For the text-containing cell, return its midpoint in (X, Y) coordinate format. 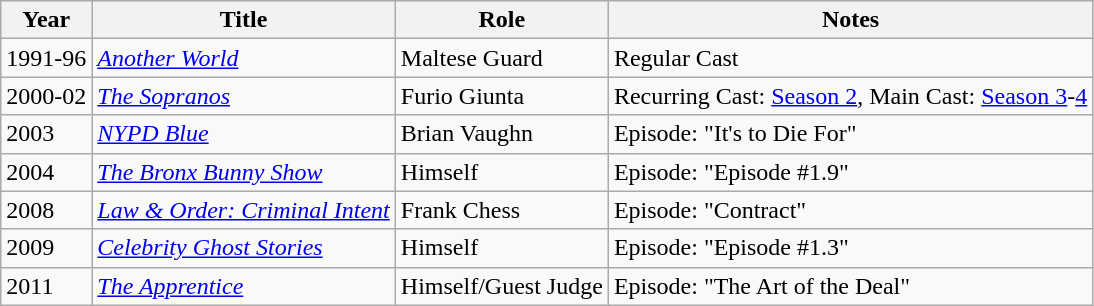
Brian Vaughn (502, 134)
2009 (46, 248)
2011 (46, 286)
Another World (244, 58)
2003 (46, 134)
Year (46, 20)
The Bronx Bunny Show (244, 172)
Maltese Guard (502, 58)
2008 (46, 210)
NYPD Blue (244, 134)
Celebrity Ghost Stories (244, 248)
Frank Chess (502, 210)
1991-96 (46, 58)
Episode: "It's to Die For" (850, 134)
Regular Cast (850, 58)
Title (244, 20)
Episode: "Episode #1.3" (850, 248)
Recurring Cast: Season 2, Main Cast: Season 3-4 (850, 96)
Episode: "Contract" (850, 210)
Himself/Guest Judge (502, 286)
2000-02 (46, 96)
Notes (850, 20)
Episode: "Episode #1.9" (850, 172)
Law & Order: Criminal Intent (244, 210)
The Apprentice (244, 286)
Furio Giunta (502, 96)
Role (502, 20)
2004 (46, 172)
The Sopranos (244, 96)
Episode: "The Art of the Deal" (850, 286)
